Determine the (X, Y) coordinate at the center of the cell enclosing the given text.  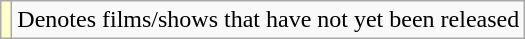
Denotes films/shows that have not yet been released (268, 20)
